Pinpoint the cell where the given text exists, returning its [x, y] midpoint coordinate. 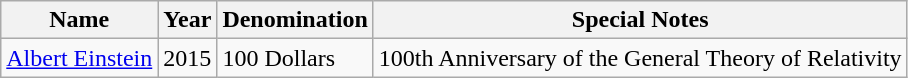
100 Dollars [295, 58]
Denomination [295, 20]
2015 [188, 58]
100th Anniversary of the General Theory of Relativity [640, 58]
Year [188, 20]
Name [80, 20]
Special Notes [640, 20]
Albert Einstein [80, 58]
